Return [X, Y] of the center of cell containing provided text 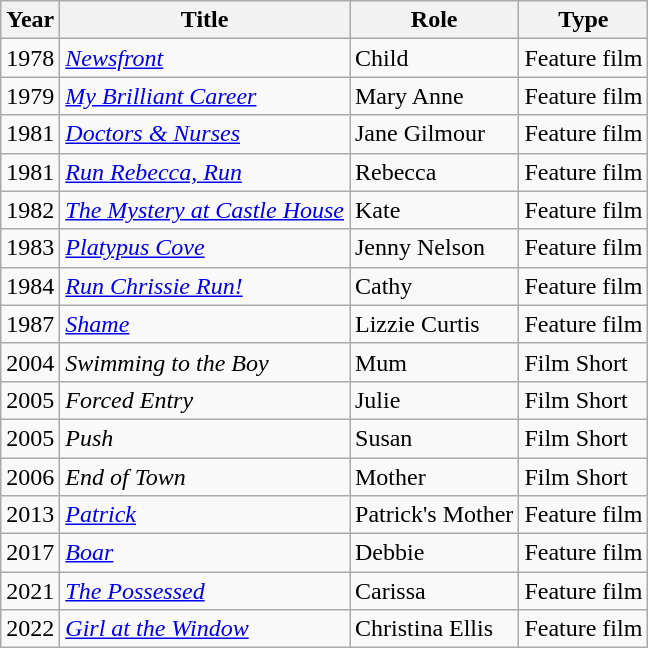
Christina Ellis [434, 629]
Patrick [205, 515]
Push [205, 438]
Mary Anne [434, 96]
2021 [30, 591]
Boar [205, 553]
Child [434, 58]
2017 [30, 553]
Type [584, 20]
2022 [30, 629]
Run Chrissie Run! [205, 286]
Platypus Cove [205, 248]
The Mystery at Castle House [205, 210]
Role [434, 20]
Kate [434, 210]
End of Town [205, 477]
Patrick's Mother [434, 515]
1982 [30, 210]
1979 [30, 96]
2013 [30, 515]
The Possessed [205, 591]
Susan [434, 438]
Girl at the Window [205, 629]
Doctors & Nurses [205, 134]
2004 [30, 362]
Title [205, 20]
Lizzie Curtis [434, 324]
1983 [30, 248]
Julie [434, 400]
1984 [30, 286]
Mother [434, 477]
Swimming to the Boy [205, 362]
Jenny Nelson [434, 248]
Cathy [434, 286]
Rebecca [434, 172]
Carissa [434, 591]
My Brilliant Career [205, 96]
Jane Gilmour [434, 134]
Year [30, 20]
Debbie [434, 553]
1978 [30, 58]
Mum [434, 362]
1987 [30, 324]
Run Rebecca, Run [205, 172]
2006 [30, 477]
Shame [205, 324]
Forced Entry [205, 400]
Newsfront [205, 58]
